Provide the (X, Y) coordinate of the cell's center where the given text is located.  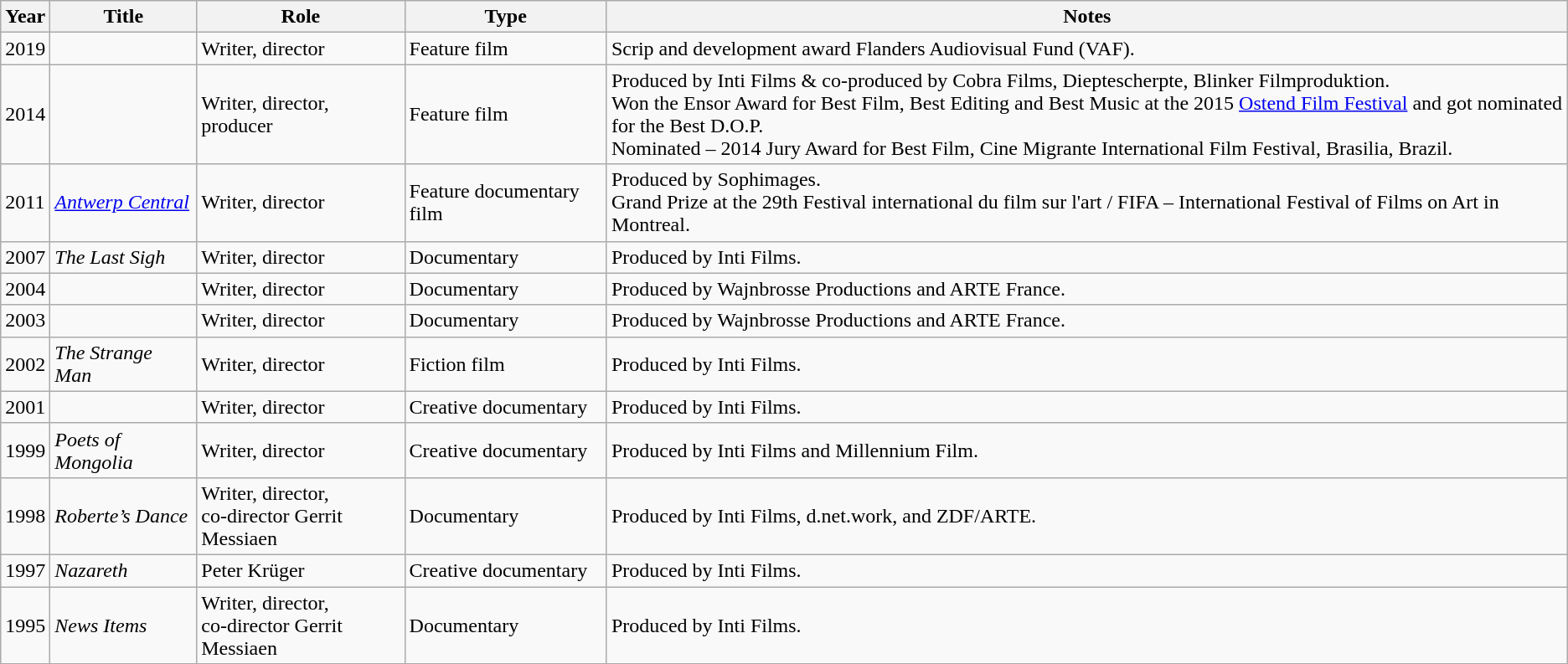
2002 (25, 363)
Writer, director, producer (301, 114)
Fiction film (506, 363)
Notes (1087, 17)
1997 (25, 570)
Produced by Sophimages. Grand Prize at the 29th Festival international du film sur l'art / FIFA – International Festival of Films on Art in Montreal. (1087, 203)
2019 (25, 49)
2007 (25, 257)
2001 (25, 407)
Roberte’s Dance (124, 516)
2004 (25, 289)
Antwerp Central (124, 203)
Peter Krüger (301, 570)
Nazareth (124, 570)
News Items (124, 625)
2014 (25, 114)
Produced by Inti Films and Millennium Film. (1087, 450)
Feature documentary film (506, 203)
The Strange Man (124, 363)
1998 (25, 516)
Produced by Inti Films, d.net.work, and ZDF/ARTE. (1087, 516)
Role (301, 17)
The Last Sigh (124, 257)
Type (506, 17)
Scrip and development award Flanders Audiovisual Fund (VAF). (1087, 49)
2011 (25, 203)
1995 (25, 625)
Poets of Mongolia (124, 450)
Title (124, 17)
2003 (25, 321)
Year (25, 17)
1999 (25, 450)
